For the text-containing cell, return its midpoint in (X, Y) coordinate format. 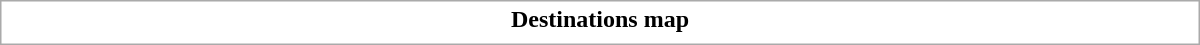
Destinations map (600, 19)
